Determine the [X, Y] coordinate at the center of the cell enclosing the given text.  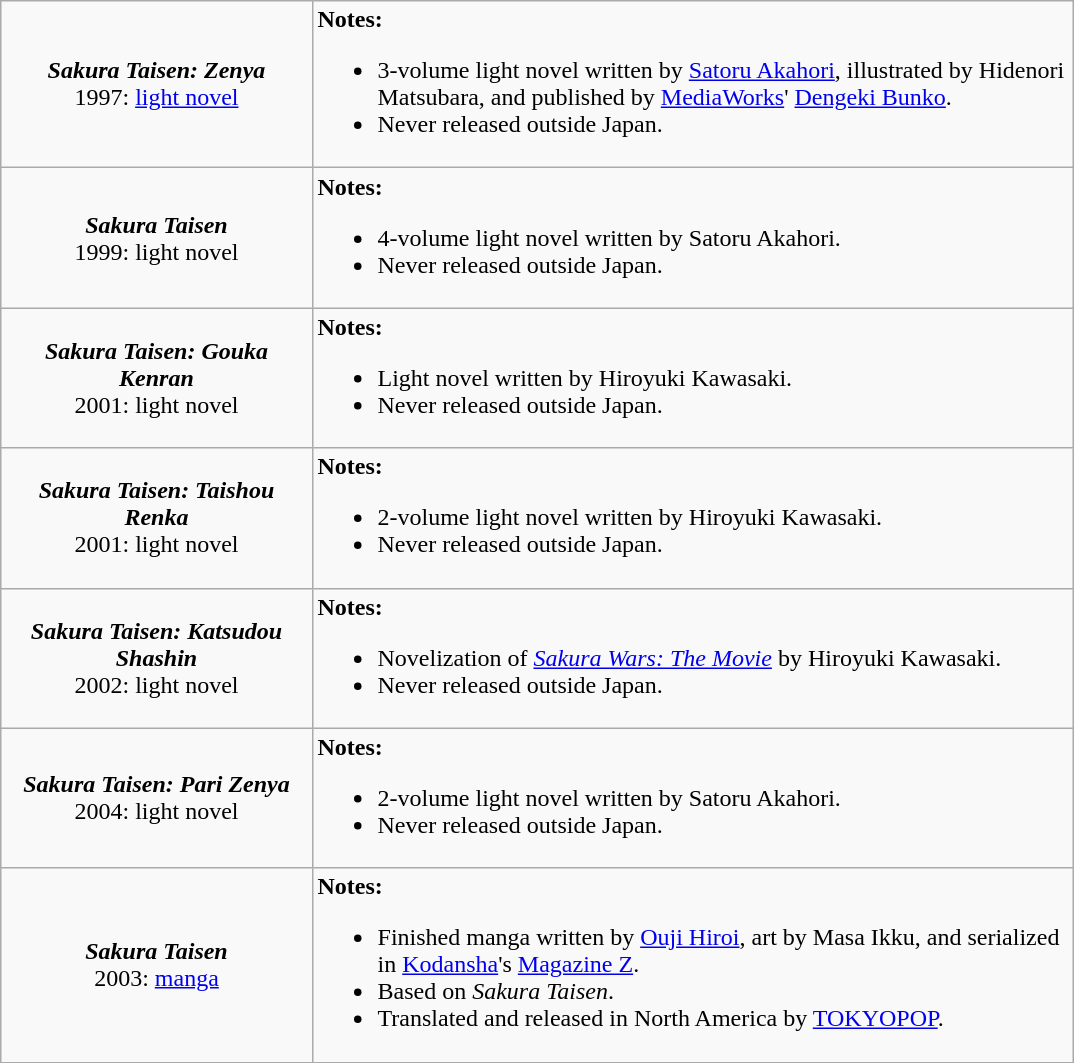
Notes:2-volume light novel written by Satoru Akahori.Never released outside Japan. [692, 798]
Sakura Taisen: Zenya1997: light novel [156, 84]
Sakura Taisen2003: manga [156, 965]
Notes:Novelization of Sakura Wars: The Movie by Hiroyuki Kawasaki.Never released outside Japan. [692, 658]
Notes:2-volume light novel written by Hiroyuki Kawasaki.Never released outside Japan. [692, 518]
Notes:4-volume light novel written by Satoru Akahori.Never released outside Japan. [692, 238]
Sakura Taisen: Katsudou Shashin2002: light novel [156, 658]
Sakura Taisen: Pari Zenya2004: light novel [156, 798]
Notes:Light novel written by Hiroyuki Kawasaki.Never released outside Japan. [692, 378]
Sakura Taisen: Gouka Kenran2001: light novel [156, 378]
Sakura Taisen: Taishou Renka2001: light novel [156, 518]
Sakura Taisen1999: light novel [156, 238]
